Determine the (x, y) coordinate at the center of the cell enclosing the given text.  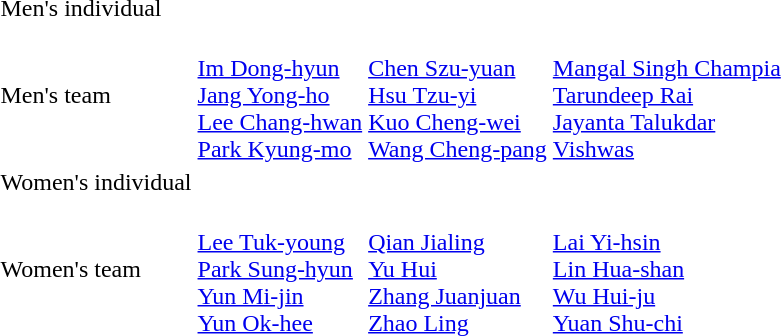
Chen Szu-yuanHsu Tzu-yiKuo Cheng-weiWang Cheng-pang (458, 95)
Im Dong-hyunJang Yong-hoLee Chang-hwanPark Kyung-mo (280, 95)
